Identify which cell holds the provided text, then report its [X, Y] central coordinate. 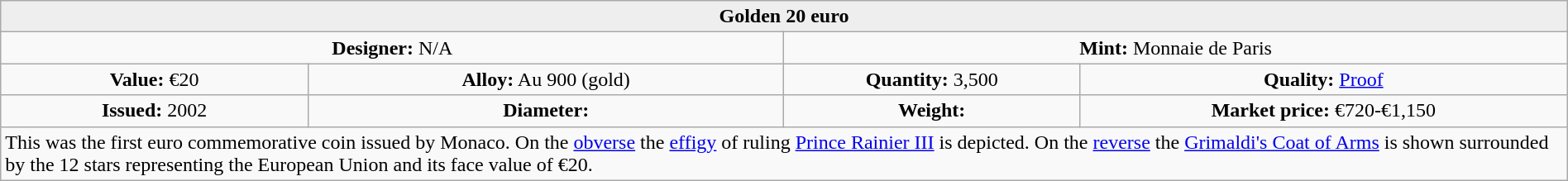
Value: €20 [155, 79]
Issued: 2002 [155, 111]
Diameter: [546, 111]
Quantity: 3,500 [931, 79]
Market price: €720-€1,150 [1323, 111]
Weight: [931, 111]
Mint: Monnaie de Paris [1176, 48]
Quality: Proof [1323, 79]
Golden 20 euro [784, 17]
Alloy: Au 900 (gold) [546, 79]
Designer: N/A [392, 48]
